Identify which cell holds the provided text, then report its [x, y] central coordinate. 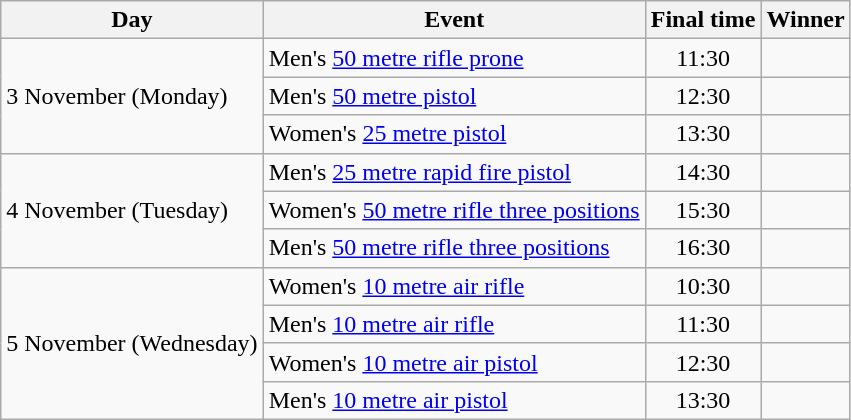
Men's 10 metre air pistol [454, 400]
3 November (Monday) [132, 96]
Men's 50 metre pistol [454, 96]
16:30 [703, 248]
Men's 10 metre air rifle [454, 324]
Men's 25 metre rapid fire pistol [454, 172]
15:30 [703, 210]
4 November (Tuesday) [132, 210]
Women's 10 metre air pistol [454, 362]
Winner [806, 20]
10:30 [703, 286]
Men's 50 metre rifle prone [454, 58]
14:30 [703, 172]
Final time [703, 20]
Day [132, 20]
Women's 25 metre pistol [454, 134]
5 November (Wednesday) [132, 343]
Men's 50 metre rifle three positions [454, 248]
Women's 10 metre air rifle [454, 286]
Event [454, 20]
Women's 50 metre rifle three positions [454, 210]
